Provide the [X, Y] coordinate of the cell's center where the given text is located.  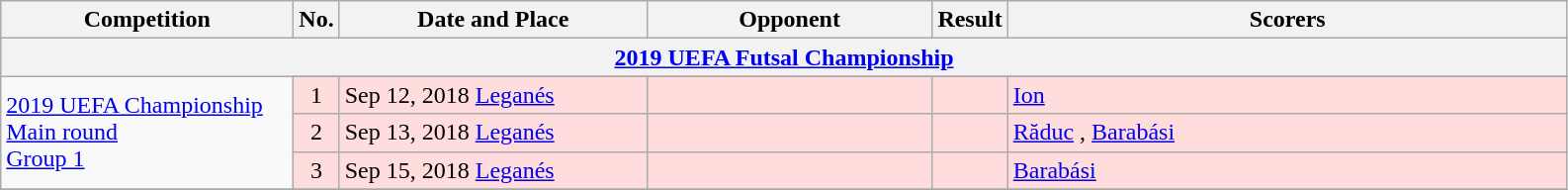
Opponent [789, 20]
2019 UEFA Futsal Championship [785, 57]
1 [316, 95]
Răduc , Barabási [1287, 133]
Sep 12, 2018 Leganés [492, 95]
No. [316, 20]
Ion [1287, 95]
Competition [147, 20]
Scorers [1287, 20]
Barabási [1287, 170]
Sep 15, 2018 Leganés [492, 170]
3 [316, 170]
Sep 13, 2018 Leganés [492, 133]
Result [970, 20]
2019 UEFA Championship Main round Group 1 [147, 133]
Date and Place [492, 20]
2 [316, 133]
